Capture the cell that displays the provided text and extract its (X, Y) central coordinate. 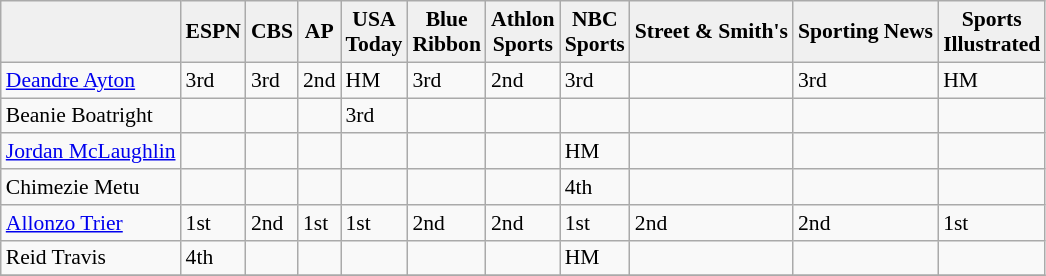
NBCSports (595, 32)
Street & Smith's (712, 32)
AP (320, 32)
ESPN (214, 32)
AthlonSports (523, 32)
Jordan McLaughlin (91, 152)
CBS (272, 32)
Reid Travis (91, 258)
Chimezie Metu (91, 187)
USAToday (374, 32)
Allonzo Trier (91, 223)
Beanie Boatright (91, 116)
BlueRibbon (446, 32)
Sporting News (866, 32)
Deandre Ayton (91, 80)
SportsIllustrated (992, 32)
